Identify which cell holds the provided text, then report its (X, Y) central coordinate. 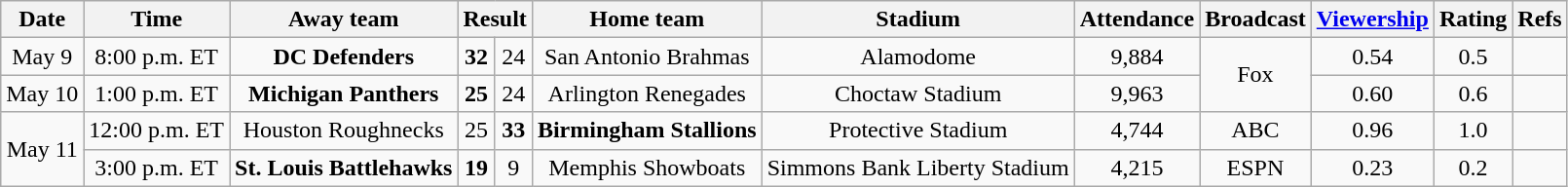
Date (43, 19)
1.0 (1473, 131)
9,963 (1137, 93)
4,744 (1137, 131)
19 (476, 168)
8:00 p.m. ET (157, 56)
Arlington Renegades (647, 93)
Birmingham Stallions (647, 131)
Refs (1540, 19)
0.2 (1473, 168)
Stadium (917, 19)
32 (476, 56)
May 9 (43, 56)
3:00 p.m. ET (157, 168)
ABC (1256, 131)
ESPN (1256, 168)
4,215 (1137, 168)
Choctaw Stadium (917, 93)
Michigan Panthers (344, 93)
9 (513, 168)
St. Louis Battlehawks (344, 168)
0.60 (1372, 93)
0.6 (1473, 93)
Viewership (1372, 19)
DC Defenders (344, 56)
May 11 (43, 149)
9,884 (1137, 56)
12:00 p.m. ET (157, 131)
May 10 (43, 93)
Attendance (1137, 19)
Houston Roughnecks (344, 131)
1:00 p.m. ET (157, 93)
San Antonio Brahmas (647, 56)
Alamodome (917, 56)
Time (157, 19)
0.54 (1372, 56)
Away team (344, 19)
Memphis Showboats (647, 168)
Fox (1256, 75)
Result (495, 19)
0.96 (1372, 131)
Rating (1473, 19)
Broadcast (1256, 19)
Simmons Bank Liberty Stadium (917, 168)
0.5 (1473, 56)
33 (513, 131)
Protective Stadium (917, 131)
Home team (647, 19)
0.23 (1372, 168)
